Provide the [x, y] coordinate of the cell's center where the given text is located.  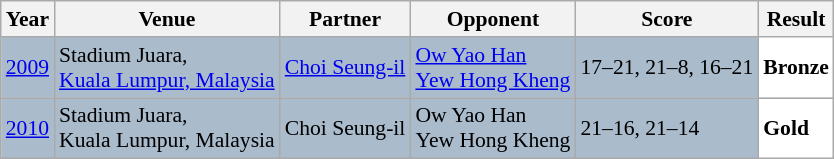
Result [796, 19]
Opponent [492, 19]
Partner [346, 19]
Venue [167, 19]
17–21, 21–8, 16–21 [666, 68]
Score [666, 19]
Bronze [796, 68]
Gold [796, 128]
21–16, 21–14 [666, 128]
2010 [28, 128]
2009 [28, 68]
Year [28, 19]
